Detect which cell encompasses the target text, then output its (x, y) center coordinate. 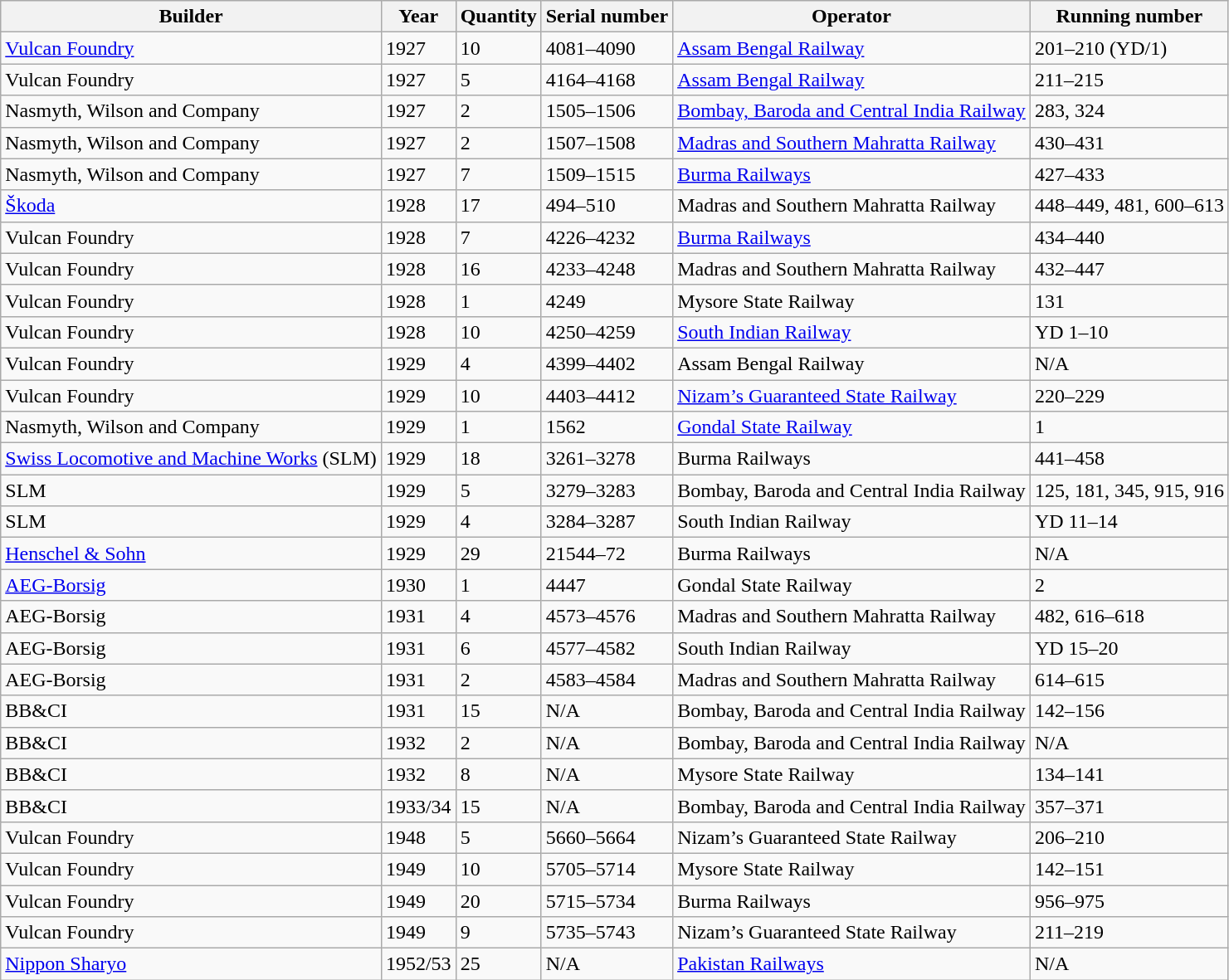
211–219 (1129, 933)
142–156 (1129, 711)
8 (498, 774)
1952/53 (418, 964)
614–615 (1129, 680)
Škoda (191, 206)
5715–5734 (607, 900)
427–433 (1129, 174)
Swiss Locomotive and Machine Works (SLM) (191, 459)
125, 181, 345, 915, 916 (1129, 490)
4233–4248 (607, 269)
3284–3287 (607, 522)
4399–4402 (607, 363)
1933/34 (418, 806)
17 (498, 206)
Running number (1129, 17)
1930 (418, 585)
4577–4582 (607, 648)
220–229 (1129, 396)
4573–4576 (607, 617)
430–431 (1129, 143)
Nippon Sharyo (191, 964)
5660–5664 (607, 837)
448–449, 481, 600–613 (1129, 206)
482, 616–618 (1129, 617)
1562 (607, 427)
494–510 (607, 206)
Henschel & Sohn (191, 553)
6 (498, 648)
4447 (607, 585)
1948 (418, 837)
4583–4584 (607, 680)
16 (498, 269)
283, 324 (1129, 111)
4226–4232 (607, 237)
25 (498, 964)
201–210 (YD/1) (1129, 48)
1509–1515 (607, 174)
4164–4168 (607, 80)
18 (498, 459)
131 (1129, 300)
142–151 (1129, 869)
4250–4259 (607, 332)
4081–4090 (607, 48)
Builder (191, 17)
4403–4412 (607, 396)
5735–5743 (607, 933)
YD 1–10 (1129, 332)
Year (418, 17)
YD 15–20 (1129, 648)
211–215 (1129, 80)
9 (498, 933)
5705–5714 (607, 869)
1505–1506 (607, 111)
Serial number (607, 17)
434–440 (1129, 237)
1507–1508 (607, 143)
4249 (607, 300)
Pakistan Railways (851, 964)
206–210 (1129, 837)
21544–72 (607, 553)
3279–3283 (607, 490)
YD 11–14 (1129, 522)
134–141 (1129, 774)
20 (498, 900)
432–447 (1129, 269)
29 (498, 553)
357–371 (1129, 806)
3261–3278 (607, 459)
Operator (851, 17)
441–458 (1129, 459)
956–975 (1129, 900)
Quantity (498, 17)
